Capture the cell that displays the provided text and extract its (x, y) central coordinate. 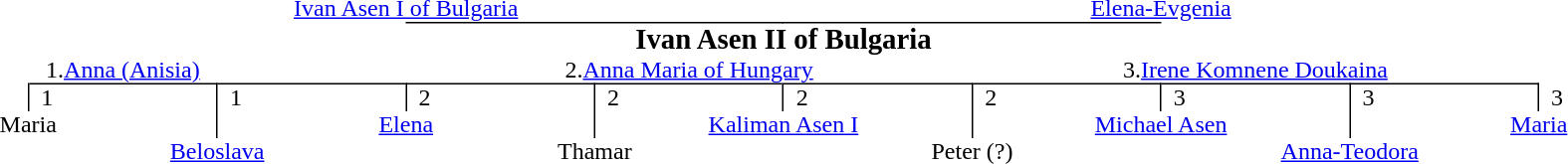
Ivan Asen II of Bulgaria (784, 40)
Elena (406, 125)
2.Anna Maria of Hungary (689, 70)
3.Irene Komnene Doukaina (1256, 70)
Michael Asen (1161, 125)
Kaliman Asen I (783, 125)
